Detect which cell encompasses the target text, then output its [x, y] center coordinate. 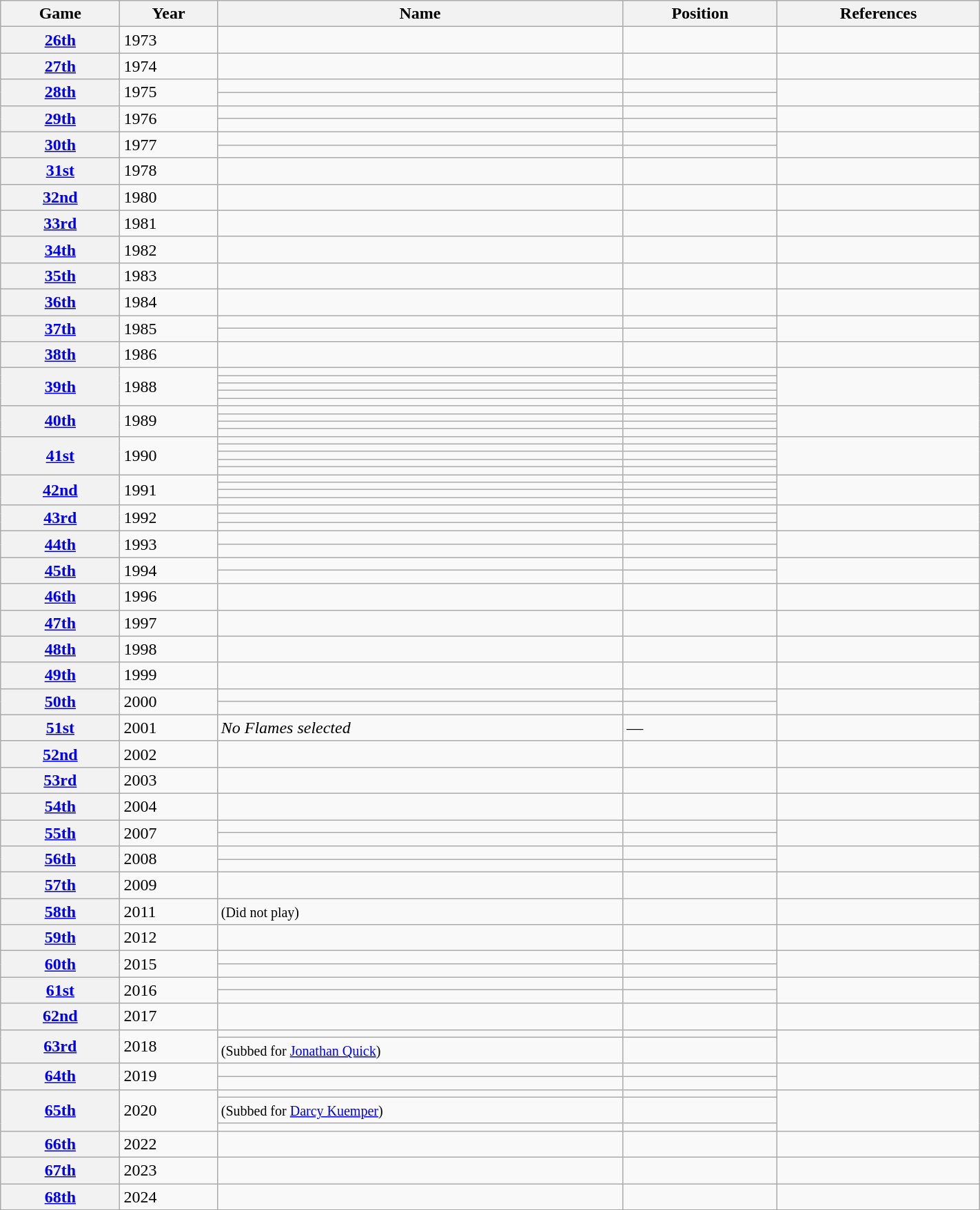
1981 [168, 223]
(Subbed for Jonathan Quick) [420, 1050]
62nd [61, 1016]
1999 [168, 675]
2004 [168, 806]
(Subbed for Darcy Kuemper) [420, 1110]
1989 [168, 421]
Game [61, 14]
55th [61, 833]
34th [61, 249]
2002 [168, 754]
58th [61, 912]
2018 [168, 1046]
1984 [168, 302]
2015 [168, 964]
2012 [168, 938]
2000 [168, 701]
1985 [168, 329]
No Flames selected [420, 728]
1977 [168, 145]
— [700, 728]
2003 [168, 780]
1993 [168, 544]
1976 [168, 119]
28th [61, 92]
1978 [168, 171]
1973 [168, 40]
41st [61, 455]
26th [61, 40]
References [878, 14]
59th [61, 938]
32nd [61, 197]
2011 [168, 912]
2016 [168, 990]
47th [61, 623]
2008 [168, 859]
53rd [61, 780]
60th [61, 964]
2007 [168, 833]
1983 [168, 276]
50th [61, 701]
1990 [168, 455]
1996 [168, 597]
67th [61, 1170]
1980 [168, 197]
31st [61, 171]
33rd [61, 223]
1982 [168, 249]
Year [168, 14]
2020 [168, 1110]
40th [61, 421]
30th [61, 145]
1974 [168, 66]
56th [61, 859]
Position [700, 14]
1992 [168, 518]
2009 [168, 885]
52nd [61, 754]
44th [61, 544]
42nd [61, 489]
36th [61, 302]
1988 [168, 387]
2019 [168, 1076]
57th [61, 885]
2001 [168, 728]
1975 [168, 92]
2017 [168, 1016]
35th [61, 276]
65th [61, 1110]
27th [61, 66]
2022 [168, 1144]
1998 [168, 649]
54th [61, 806]
(Did not play) [420, 912]
46th [61, 597]
43rd [61, 518]
63rd [61, 1046]
38th [61, 355]
45th [61, 571]
Name [420, 14]
51st [61, 728]
37th [61, 329]
1997 [168, 623]
1991 [168, 489]
1994 [168, 571]
39th [61, 387]
2024 [168, 1197]
61st [61, 990]
49th [61, 675]
1986 [168, 355]
48th [61, 649]
2023 [168, 1170]
29th [61, 119]
66th [61, 1144]
68th [61, 1197]
64th [61, 1076]
